Extract the (x, y) coordinate from the center of the cell holding the provided text.  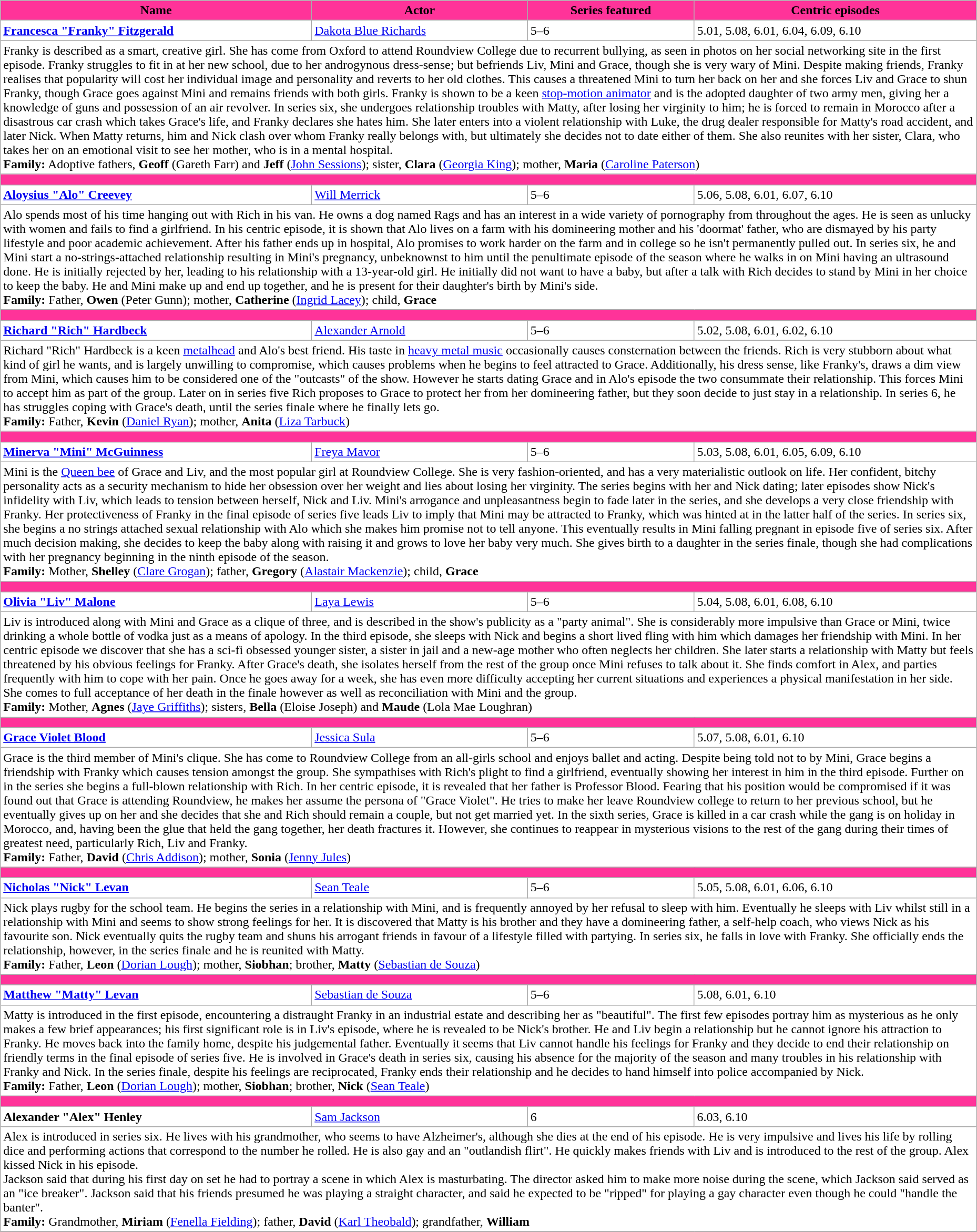
Alexander Arnold (420, 330)
5.01, 5.08, 6.01, 6.04, 6.09, 6.10 (835, 30)
Series featured (611, 11)
Sebastian de Souza (420, 995)
5.04, 5.08, 6.01, 6.08, 6.10 (835, 602)
Dakota Blue Richards (420, 30)
Olivia "Liv" Malone (156, 602)
5.07, 5.08, 6.01, 6.10 (835, 738)
Laya Lewis (420, 602)
Sean Teale (420, 888)
Jessica Sula (420, 738)
Name (156, 11)
Grace Violet Blood (156, 738)
Sam Jackson (420, 1116)
5.03, 5.08, 6.01, 6.05, 6.09, 6.10 (835, 452)
5.08, 6.01, 6.10 (835, 995)
5.05, 5.08, 6.01, 6.06, 6.10 (835, 888)
Francesca "Franky" Fitzgerald (156, 30)
6 (611, 1116)
Matthew "Matty" Levan (156, 995)
Richard "Rich" Hardbeck (156, 330)
Minerva "Mini" McGuinness (156, 452)
Actor (420, 11)
Freya Mavor (420, 452)
5.02, 5.08, 6.01, 6.02, 6.10 (835, 330)
Alexander "Alex" Henley (156, 1116)
Centric episodes (835, 11)
Will Merrick (420, 195)
Aloysius "Alo" Creevey (156, 195)
6.03, 6.10 (835, 1116)
5.06, 5.08, 6.01, 6.07, 6.10 (835, 195)
Nicholas "Nick" Levan (156, 888)
